Output the (X, Y) coordinate of the center of the cell containing the given text.  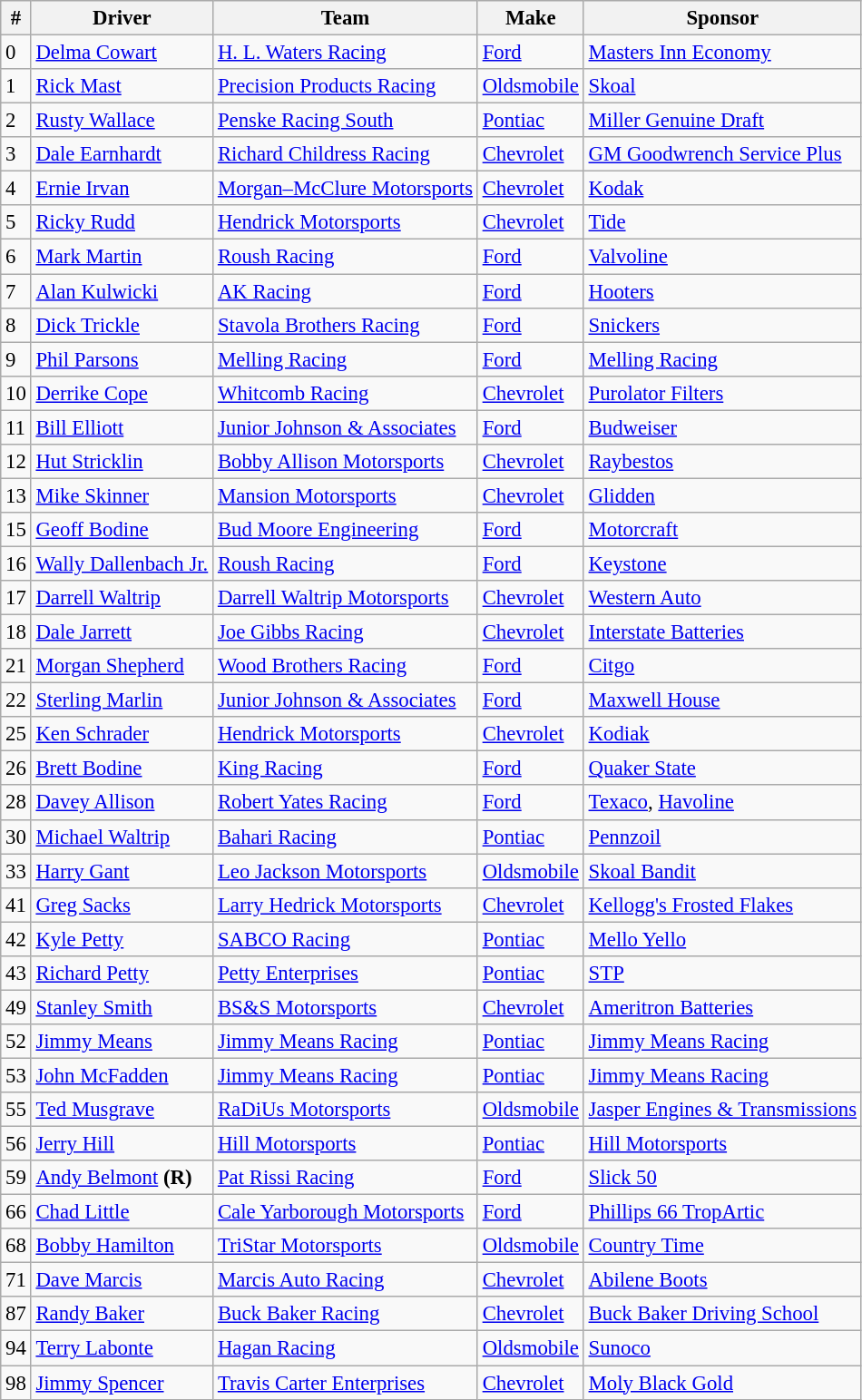
Sponsor (722, 18)
71 (16, 1280)
Quaker State (722, 769)
Kyle Petty (122, 939)
Keystone (722, 563)
Travis Carter Enterprises (346, 1383)
4 (16, 189)
Richard Childress Racing (346, 154)
H. L. Waters Racing (346, 53)
7 (16, 291)
Joe Gibbs Racing (346, 632)
Miller Genuine Draft (722, 121)
Terry Labonte (122, 1348)
Skoal (722, 86)
Delma Cowart (122, 53)
Darrell Waltrip (122, 598)
Morgan Shepherd (122, 666)
Raybestos (722, 462)
Pat Rissi Racing (346, 1178)
King Racing (346, 769)
Cale Yarborough Motorsports (346, 1212)
6 (16, 257)
13 (16, 495)
Citgo (722, 666)
Bahari Racing (346, 837)
2 (16, 121)
18 (16, 632)
9 (16, 359)
43 (16, 974)
11 (16, 427)
Masters Inn Economy (722, 53)
98 (16, 1383)
17 (16, 598)
5 (16, 222)
TriStar Motorsports (346, 1246)
Interstate Batteries (722, 632)
Purolator Filters (722, 393)
Jasper Engines & Transmissions (722, 1110)
28 (16, 803)
Penske Racing South (346, 121)
Andy Belmont (R) (122, 1178)
Phil Parsons (122, 359)
Jimmy Means (122, 1042)
Chad Little (122, 1212)
Kellogg's Frosted Flakes (722, 905)
26 (16, 769)
Sterling Marlin (122, 700)
Bud Moore Engineering (346, 530)
10 (16, 393)
Ricky Rudd (122, 222)
Sunoco (722, 1348)
53 (16, 1075)
Harry Gant (122, 871)
21 (16, 666)
30 (16, 837)
Ted Musgrave (122, 1110)
Snickers (722, 325)
Jimmy Spencer (122, 1383)
Ken Schrader (122, 734)
RaDiUs Motorsports (346, 1110)
Phillips 66 TropArtic (722, 1212)
Bill Elliott (122, 427)
22 (16, 700)
Budweiser (722, 427)
49 (16, 1007)
Driver (122, 18)
16 (16, 563)
Hagan Racing (346, 1348)
# (16, 18)
15 (16, 530)
Marcis Auto Racing (346, 1280)
Tide (722, 222)
Larry Hedrick Motorsports (346, 905)
STP (722, 974)
Rick Mast (122, 86)
Robert Yates Racing (346, 803)
Ameritron Batteries (722, 1007)
Morgan–McClure Motorsports (346, 189)
Jerry Hill (122, 1144)
Whitcomb Racing (346, 393)
Hooters (722, 291)
Slick 50 (722, 1178)
Team (346, 18)
Geoff Bodine (122, 530)
Mark Martin (122, 257)
68 (16, 1246)
Buck Baker Driving School (722, 1315)
Mello Yello (722, 939)
42 (16, 939)
Dale Jarrett (122, 632)
Bobby Hamilton (122, 1246)
GM Goodwrench Service Plus (722, 154)
Dick Trickle (122, 325)
Hut Stricklin (122, 462)
Derrike Cope (122, 393)
Richard Petty (122, 974)
3 (16, 154)
Abilene Boots (722, 1280)
56 (16, 1144)
Michael Waltrip (122, 837)
Brett Bodine (122, 769)
Stavola Brothers Racing (346, 325)
Pennzoil (722, 837)
Wood Brothers Racing (346, 666)
12 (16, 462)
Dale Earnhardt (122, 154)
Rusty Wallace (122, 121)
Motorcraft (722, 530)
66 (16, 1212)
Davey Allison (122, 803)
SABCO Racing (346, 939)
BS&S Motorsports (346, 1007)
41 (16, 905)
Randy Baker (122, 1315)
1 (16, 86)
Leo Jackson Motorsports (346, 871)
John McFadden (122, 1075)
Make (530, 18)
Valvoline (722, 257)
Ernie Irvan (122, 189)
25 (16, 734)
Darrell Waltrip Motorsports (346, 598)
Moly Black Gold (722, 1383)
Buck Baker Racing (346, 1315)
Greg Sacks (122, 905)
94 (16, 1348)
Bobby Allison Motorsports (346, 462)
Petty Enterprises (346, 974)
Texaco, Havoline (722, 803)
Kodak (722, 189)
Wally Dallenbach Jr. (122, 563)
8 (16, 325)
55 (16, 1110)
Mike Skinner (122, 495)
Kodiak (722, 734)
Precision Products Racing (346, 86)
59 (16, 1178)
0 (16, 53)
AK Racing (346, 291)
Maxwell House (722, 700)
Western Auto (722, 598)
Glidden (722, 495)
Stanley Smith (122, 1007)
Country Time (722, 1246)
Mansion Motorsports (346, 495)
33 (16, 871)
Skoal Bandit (722, 871)
87 (16, 1315)
52 (16, 1042)
Alan Kulwicki (122, 291)
Dave Marcis (122, 1280)
